Return [X, Y] of the center of cell containing provided text 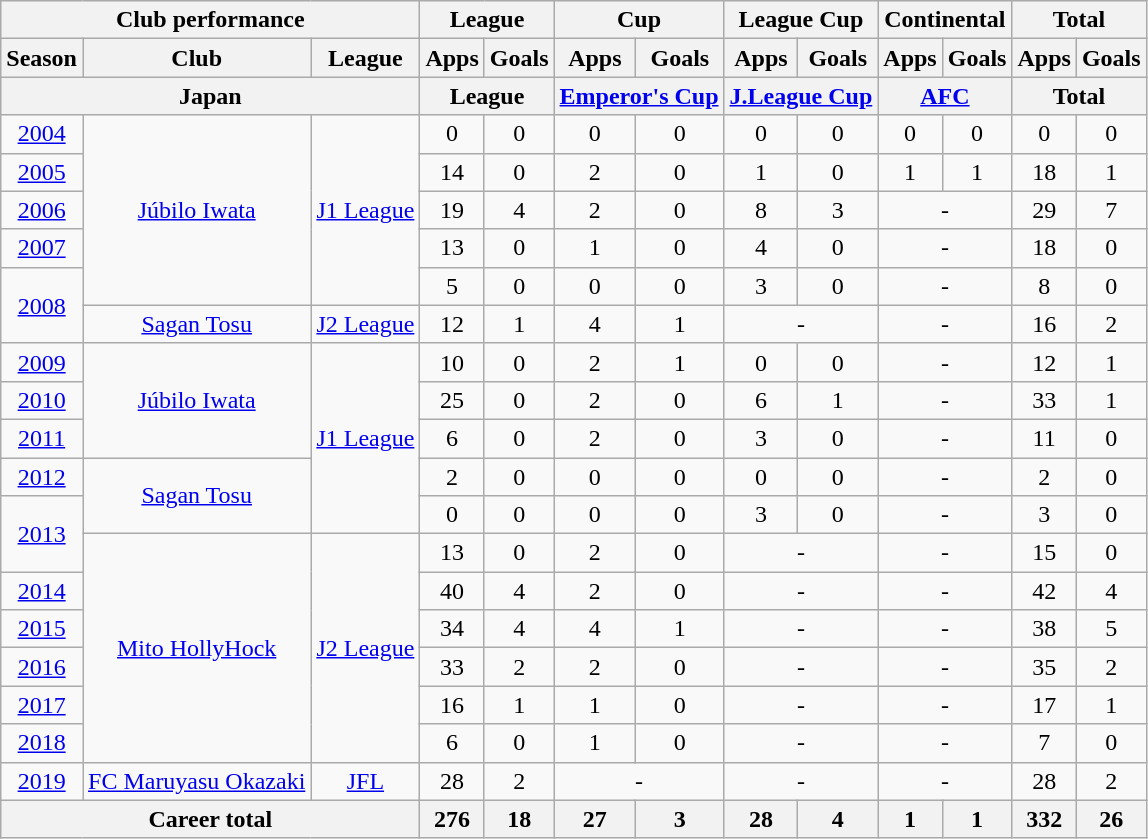
Continental [945, 20]
14 [452, 172]
10 [452, 362]
15 [1044, 553]
2009 [42, 362]
2017 [42, 705]
Japan [210, 96]
2018 [42, 743]
Mito HollyHock [196, 648]
2016 [42, 667]
2004 [42, 134]
38 [1044, 629]
26 [1111, 819]
Cup [639, 20]
27 [595, 819]
2010 [42, 400]
2012 [42, 477]
League Cup [801, 20]
Emperor's Cup [639, 96]
AFC [945, 96]
35 [1044, 667]
42 [1044, 591]
40 [452, 591]
276 [452, 819]
Season [42, 58]
11 [1044, 438]
29 [1044, 210]
25 [452, 400]
J.League Cup [801, 96]
Club [196, 58]
2013 [42, 534]
34 [452, 629]
2007 [42, 248]
19 [452, 210]
17 [1044, 705]
2006 [42, 210]
2005 [42, 172]
Career total [210, 819]
JFL [366, 781]
FC Maruyasu Okazaki [196, 781]
Club performance [210, 20]
2015 [42, 629]
2014 [42, 591]
2008 [42, 305]
2011 [42, 438]
332 [1044, 819]
2019 [42, 781]
